Locate the cell with the specified text and output its [X, Y] center coordinate. 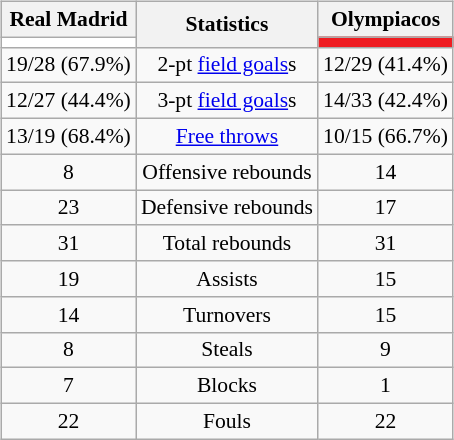
14/33 (42.4%) [386, 101]
Total rebounds [227, 243]
Steals [227, 350]
Turnovers [227, 314]
Real Madrid [68, 19]
Blocks [227, 386]
2-pt field goalss [227, 65]
12/29 (41.4%) [386, 65]
12/27 (44.4%) [68, 101]
10/15 (66.7%) [386, 136]
Offensive rebounds [227, 172]
23 [68, 208]
Defensive rebounds [227, 208]
19/28 (67.9%) [68, 65]
Assists [227, 279]
19 [68, 279]
Olympiacos [386, 19]
3-pt field goalss [227, 101]
1 [386, 386]
Free throws [227, 136]
7 [68, 386]
9 [386, 350]
13/19 (68.4%) [68, 136]
Statistics [227, 24]
Fouls [227, 421]
17 [386, 208]
